Detect which cell encompasses the target text, then output its [X, Y] center coordinate. 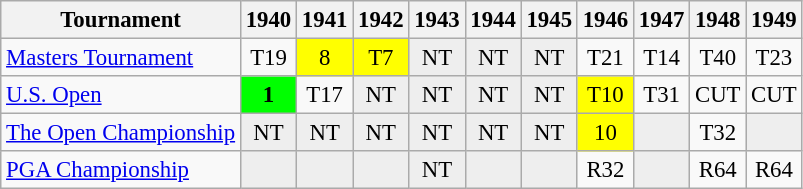
Tournament [121, 20]
T10 [605, 95]
Masters Tournament [121, 58]
R32 [605, 170]
T40 [718, 58]
T23 [774, 58]
U.S. Open [121, 95]
1940 [268, 20]
1949 [774, 20]
T17 [325, 95]
1943 [437, 20]
1945 [549, 20]
1944 [493, 20]
1946 [605, 20]
1947 [661, 20]
1948 [718, 20]
1 [268, 95]
T32 [718, 133]
The Open Championship [121, 133]
T31 [661, 95]
T7 [381, 58]
10 [605, 133]
1942 [381, 20]
T21 [605, 58]
PGA Championship [121, 170]
T14 [661, 58]
1941 [325, 20]
8 [325, 58]
T19 [268, 58]
